Determine the [x, y] coordinate at the center of the cell enclosing the given text.  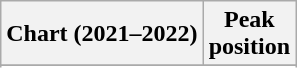
Peakposition [249, 34]
Chart (2021–2022) [102, 34]
